For the text-containing cell, return its midpoint in (X, Y) coordinate format. 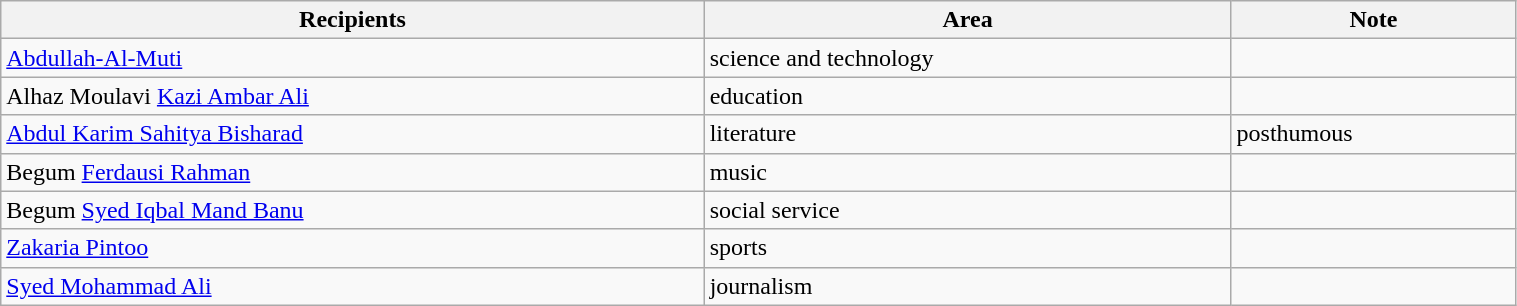
Recipients (352, 20)
Syed Mohammad Ali (352, 286)
literature (968, 134)
social service (968, 210)
Begum Ferdausi Rahman (352, 172)
Note (1374, 20)
journalism (968, 286)
Zakaria Pintoo (352, 248)
posthumous (1374, 134)
Begum Syed Iqbal Mand Banu (352, 210)
science and technology (968, 58)
education (968, 96)
sports (968, 248)
Alhaz Moulavi Kazi Ambar Ali (352, 96)
Area (968, 20)
Abdullah-Al-Muti (352, 58)
Abdul Karim Sahitya Bisharad (352, 134)
music (968, 172)
